Output the (x, y) coordinate of the center of the cell containing the given text.  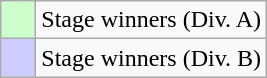
Stage winners (Div. B) (152, 58)
Stage winners (Div. A) (152, 20)
